Capture the cell that displays the provided text and extract its [X, Y] central coordinate. 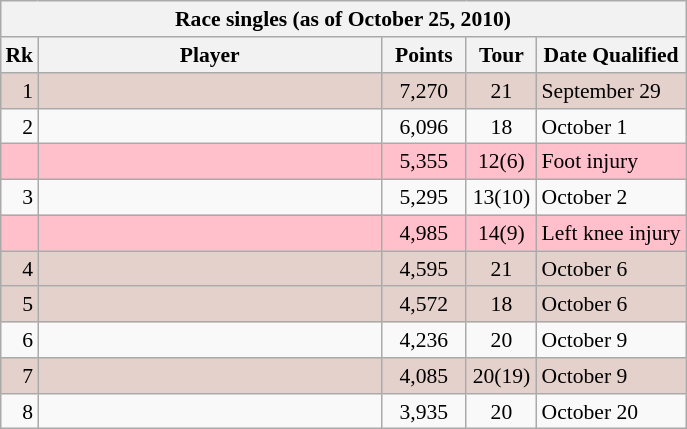
1 [19, 91]
4,085 [424, 376]
3 [19, 197]
Race singles (as of October 25, 2010) [342, 19]
4,572 [424, 304]
4,236 [424, 340]
14(9) [501, 233]
6 [19, 340]
4 [19, 269]
Left knee injury [610, 233]
September 29 [610, 91]
October 2 [610, 197]
13(10) [501, 197]
October 1 [610, 126]
Player [210, 55]
8 [19, 411]
4,595 [424, 269]
5,355 [424, 162]
Date Qualified [610, 55]
Foot injury [610, 162]
Points [424, 55]
7 [19, 376]
5,295 [424, 197]
3,935 [424, 411]
2 [19, 126]
20(19) [501, 376]
5 [19, 304]
6,096 [424, 126]
7,270 [424, 91]
October 20 [610, 411]
Rk [19, 55]
12(6) [501, 162]
Tour [501, 55]
4,985 [424, 233]
